For the text-containing cell, return its midpoint in (x, y) coordinate format. 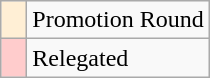
Promotion Round (118, 20)
Relegated (118, 58)
